Return [X, Y] of the center of cell containing provided text 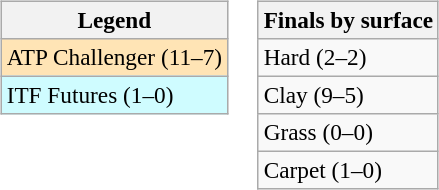
Clay (9–5) [348, 95]
ITF Futures (1–0) [114, 95]
Hard (2–2) [348, 57]
ATP Challenger (11–7) [114, 57]
Grass (0–0) [348, 133]
Carpet (1–0) [348, 171]
Finals by surface [348, 20]
Legend [114, 20]
